Identify which cell holds the provided text, then report its (X, Y) central coordinate. 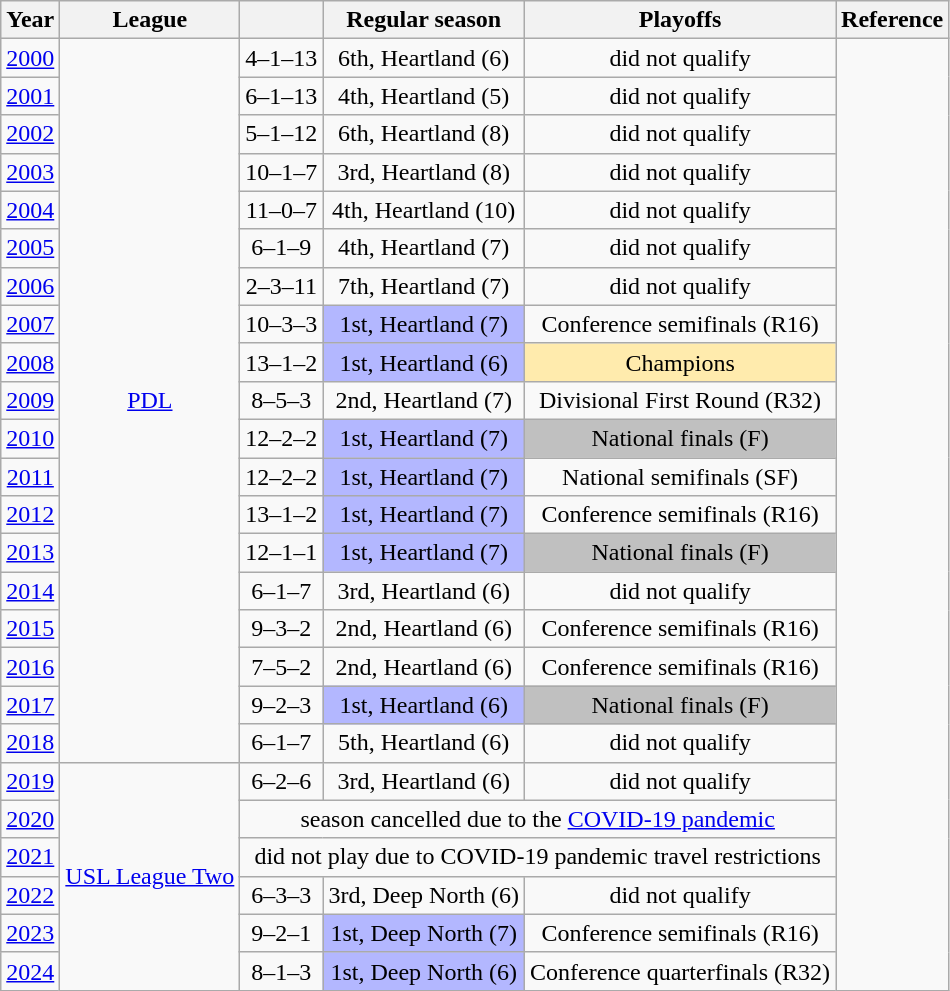
League (150, 20)
9–2–3 (282, 705)
7th, Heartland (7) (424, 286)
2023 (30, 933)
6–1–9 (282, 248)
8–5–3 (282, 400)
2018 (30, 743)
8–1–3 (282, 971)
2000 (30, 58)
7–5–2 (282, 667)
2006 (30, 286)
5–1–12 (282, 134)
2024 (30, 971)
National semifinals (SF) (680, 477)
1st, Deep North (6) (424, 971)
2004 (30, 210)
2019 (30, 781)
Reference (892, 20)
3rd, Heartland (8) (424, 172)
6–3–3 (282, 895)
PDL (150, 400)
2003 (30, 172)
6–1–13 (282, 96)
12–1–1 (282, 553)
did not play due to COVID-19 pandemic travel restrictions (538, 857)
2009 (30, 400)
5th, Heartland (6) (424, 743)
9–2–1 (282, 933)
2008 (30, 362)
2002 (30, 134)
Regular season (424, 20)
2022 (30, 895)
2012 (30, 515)
2015 (30, 629)
2–3–11 (282, 286)
2014 (30, 591)
2020 (30, 819)
4th, Heartland (10) (424, 210)
1st, Deep North (7) (424, 933)
2011 (30, 477)
9–3–2 (282, 629)
2nd, Heartland (7) (424, 400)
6th, Heartland (8) (424, 134)
2017 (30, 705)
2001 (30, 96)
6–2–6 (282, 781)
3rd, Deep North (6) (424, 895)
Divisional First Round (R32) (680, 400)
11–0–7 (282, 210)
2005 (30, 248)
Playoffs (680, 20)
10–1–7 (282, 172)
2021 (30, 857)
6th, Heartland (6) (424, 58)
USL League Two (150, 876)
4–1–13 (282, 58)
Conference quarterfinals (R32) (680, 971)
2016 (30, 667)
2013 (30, 553)
2007 (30, 324)
season cancelled due to the COVID-19 pandemic (538, 819)
2010 (30, 438)
Year (30, 20)
Champions (680, 362)
4th, Heartland (5) (424, 96)
4th, Heartland (7) (424, 248)
10–3–3 (282, 324)
